Return the [X, Y] coordinate for the center point of the cell that contains the specified text.  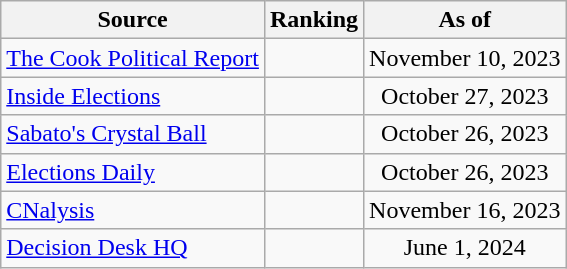
November 16, 2023 [465, 210]
November 10, 2023 [465, 58]
Sabato's Crystal Ball [133, 134]
Source [133, 20]
Elections Daily [133, 172]
October 27, 2023 [465, 96]
Inside Elections [133, 96]
Ranking [314, 20]
As of [465, 20]
Decision Desk HQ [133, 248]
June 1, 2024 [465, 248]
The Cook Political Report [133, 58]
CNalysis [133, 210]
